Search for the cell housing the specified text and yield its (x, y) center coordinate. 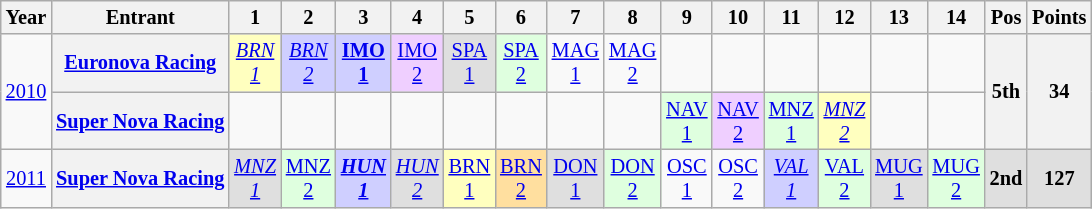
2 (308, 17)
VAL1 (792, 178)
2011 (26, 178)
9 (686, 17)
6 (521, 17)
1 (255, 17)
MUG1 (898, 178)
HUN2 (418, 178)
8 (632, 17)
MAG1 (576, 63)
14 (956, 17)
7 (576, 17)
IMO2 (418, 63)
OSC1 (686, 178)
5th (1006, 92)
4 (418, 17)
HUN1 (364, 178)
OSC2 (738, 178)
12 (845, 17)
Euronova Racing (140, 63)
DON1 (576, 178)
Entrant (140, 17)
DON2 (632, 178)
VAL2 (845, 178)
11 (792, 17)
NAV1 (686, 121)
5 (470, 17)
34 (1059, 92)
2010 (26, 92)
NAV2 (738, 121)
Year (26, 17)
Pos (1006, 17)
MUG2 (956, 178)
Points (1059, 17)
127 (1059, 178)
SPA1 (470, 63)
SPA2 (521, 63)
13 (898, 17)
2nd (1006, 178)
10 (738, 17)
MAG2 (632, 63)
IMO1 (364, 63)
3 (364, 17)
